Identify which cell holds the provided text, then report its (x, y) central coordinate. 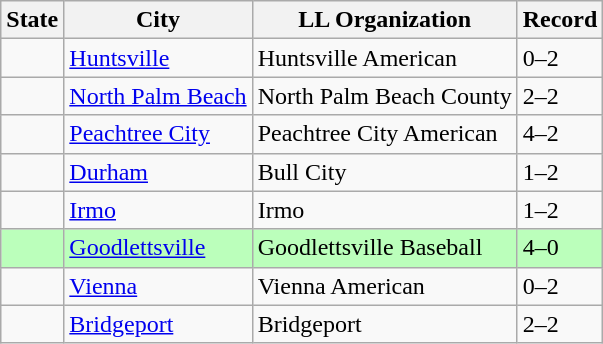
Goodlettsville (158, 248)
North Palm Beach County (384, 96)
Huntsville (158, 58)
Durham (158, 172)
Peachtree City American (384, 134)
Huntsville American (384, 58)
Bull City (384, 172)
State (32, 20)
Goodlettsville Baseball (384, 248)
Vienna American (384, 286)
Vienna (158, 286)
City (158, 20)
North Palm Beach (158, 96)
4–0 (560, 248)
4–2 (560, 134)
Peachtree City (158, 134)
Record (560, 20)
LL Organization (384, 20)
